Return the [X, Y] coordinate for the center point of the cell that contains the specified text.  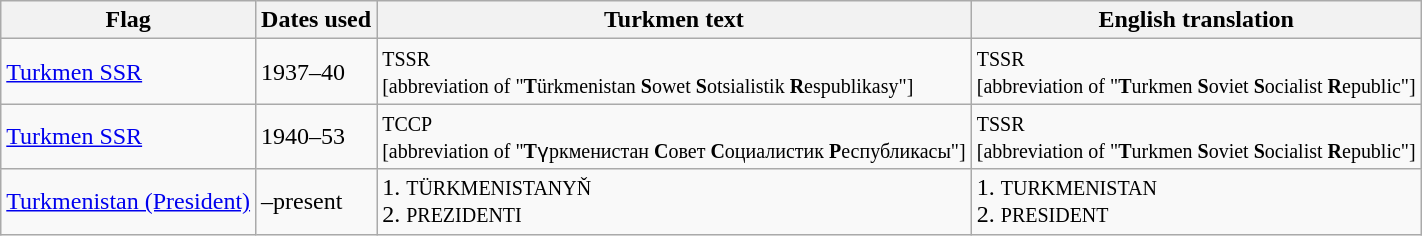
1937–40 [316, 72]
English translation [1196, 20]
–present [316, 202]
Turkmen text [674, 20]
1940–53 [316, 136]
1. TURKMENISTAN2. PRESIDENT [1196, 202]
Flag [128, 20]
Turkmenistan (President) [128, 202]
1. TÜRKMENISTANYŇ2. PREZIDENTI [674, 202]
Dates used [316, 20]
ТCCP[abbreviation of "Түркменистан Совет Социалистик Республикасы"] [674, 136]
TSSR[abbreviation of "Türkmenistan Sowet Sotsialistik Respublikasy"] [674, 72]
